Detect which cell encompasses the target text, then output its (x, y) center coordinate. 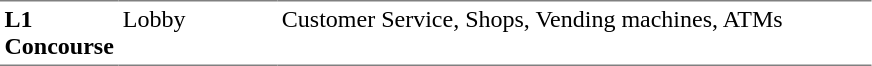
Customer Service, Shops, Vending machines, ATMs (574, 33)
Lobby (198, 33)
L1Concourse (59, 33)
